Return the [X, Y] coordinate for the center point of the cell that contains the specified text.  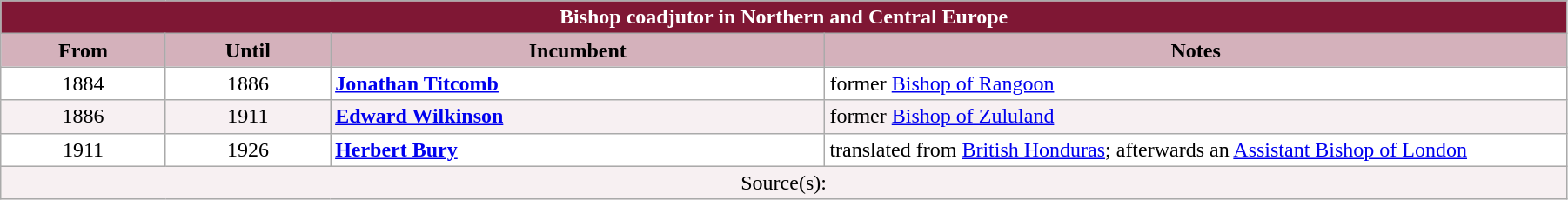
1926 [247, 150]
former Bishop of Rangoon [1196, 83]
translated from British Honduras; afterwards an Assistant Bishop of London [1196, 150]
Notes [1196, 50]
Herbert Bury [578, 150]
Source(s): [784, 183]
Edward Wilkinson [578, 117]
1884 [84, 83]
former Bishop of Zululand [1196, 117]
From [84, 50]
Incumbent [578, 50]
Jonathan Titcomb [578, 83]
Bishop coadjutor in Northern and Central Europe [784, 17]
Until [247, 50]
